Extract the (X, Y) coordinate from the center of the cell holding the provided text.  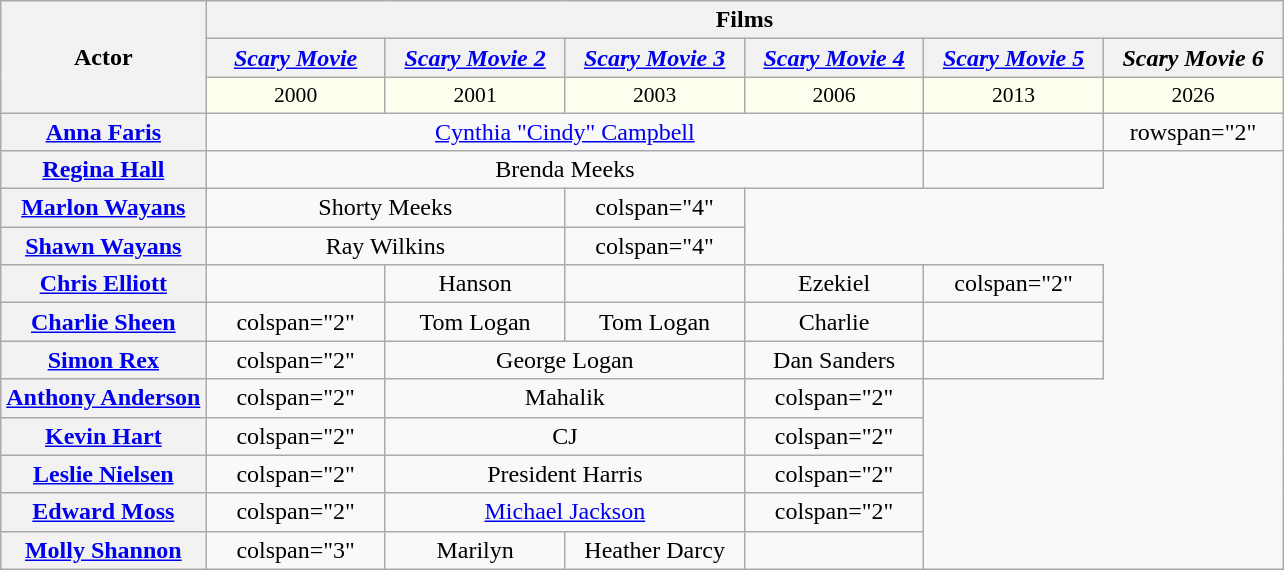
Chris Elliott (104, 284)
Shorty Meeks (386, 208)
Scary Movie 3 (654, 58)
Michael Jackson (564, 512)
Mahalik (564, 398)
Ray Wilkins (386, 246)
Scary Movie 2 (474, 58)
Charlie (834, 322)
colspan="3" (296, 550)
Marilyn (474, 550)
Regina Hall (104, 170)
Brenda Meeks (565, 170)
2026 (1192, 95)
2003 (654, 95)
Scary Movie 5 (1014, 58)
Kevin Hart (104, 436)
Actor (104, 57)
Scary Movie 4 (834, 58)
Ezekiel (834, 284)
Anna Faris (104, 131)
Heather Darcy (654, 550)
rowspan="2" (1192, 131)
2000 (296, 95)
Films (744, 20)
2001 (474, 95)
Simon Rex (104, 360)
Marlon Wayans (104, 208)
George Logan (564, 360)
Charlie Sheen (104, 322)
Scary Movie 6 (1192, 58)
Dan Sanders (834, 360)
2006 (834, 95)
Leslie Nielsen (104, 474)
Anthony Anderson (104, 398)
President Harris (564, 474)
Scary Movie (296, 58)
Cynthia "Cindy" Campbell (565, 131)
CJ (564, 436)
Shawn Wayans (104, 246)
Molly Shannon (104, 550)
Edward Moss (104, 512)
Hanson (474, 284)
2013 (1014, 95)
